Return the (X, Y) coordinate for the center point of the cell that contains the specified text.  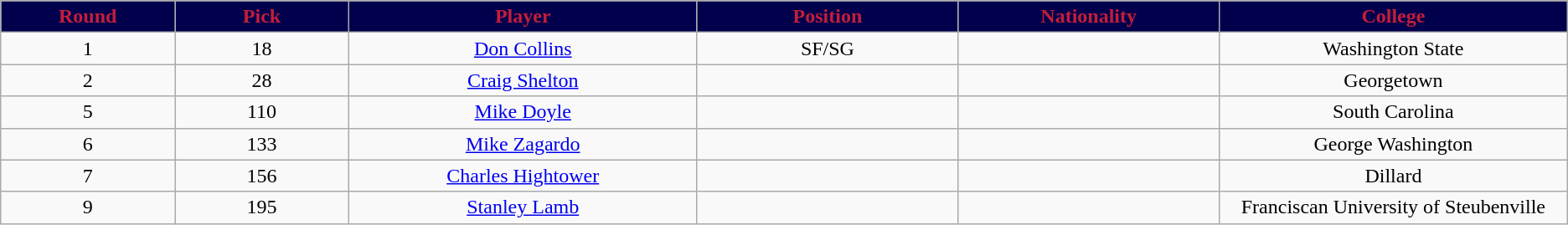
156 (262, 176)
Position (828, 17)
Round (88, 17)
College (1394, 17)
Georgetown (1394, 80)
Nationality (1089, 17)
1 (88, 49)
Washington State (1394, 49)
195 (262, 207)
18 (262, 49)
6 (88, 144)
Craig Shelton (523, 80)
110 (262, 112)
Player (523, 17)
5 (88, 112)
South Carolina (1394, 112)
Mike Doyle (523, 112)
Don Collins (523, 49)
Stanley Lamb (523, 207)
9 (88, 207)
Dillard (1394, 176)
Charles Hightower (523, 176)
133 (262, 144)
2 (88, 80)
SF/SG (828, 49)
George Washington (1394, 144)
7 (88, 176)
28 (262, 80)
Franciscan University of Steubenville (1394, 207)
Pick (262, 17)
Mike Zagardo (523, 144)
